Output the (X, Y) coordinate of the center of the cell containing the given text.  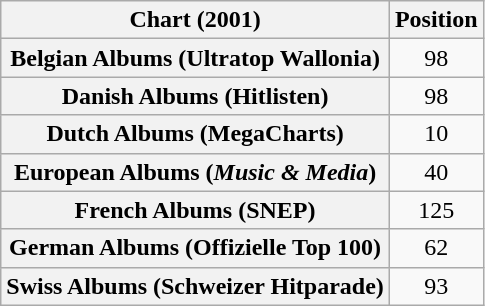
Danish Albums (Hitlisten) (196, 96)
40 (436, 172)
125 (436, 210)
Dutch Albums (MegaCharts) (196, 134)
French Albums (SNEP) (196, 210)
European Albums (Music & Media) (196, 172)
93 (436, 286)
German Albums (Offizielle Top 100) (196, 248)
Belgian Albums (Ultratop Wallonia) (196, 58)
Swiss Albums (Schweizer Hitparade) (196, 286)
10 (436, 134)
Chart (2001) (196, 20)
62 (436, 248)
Position (436, 20)
